Extract the [X, Y] coordinate from the center of the cell holding the provided text.  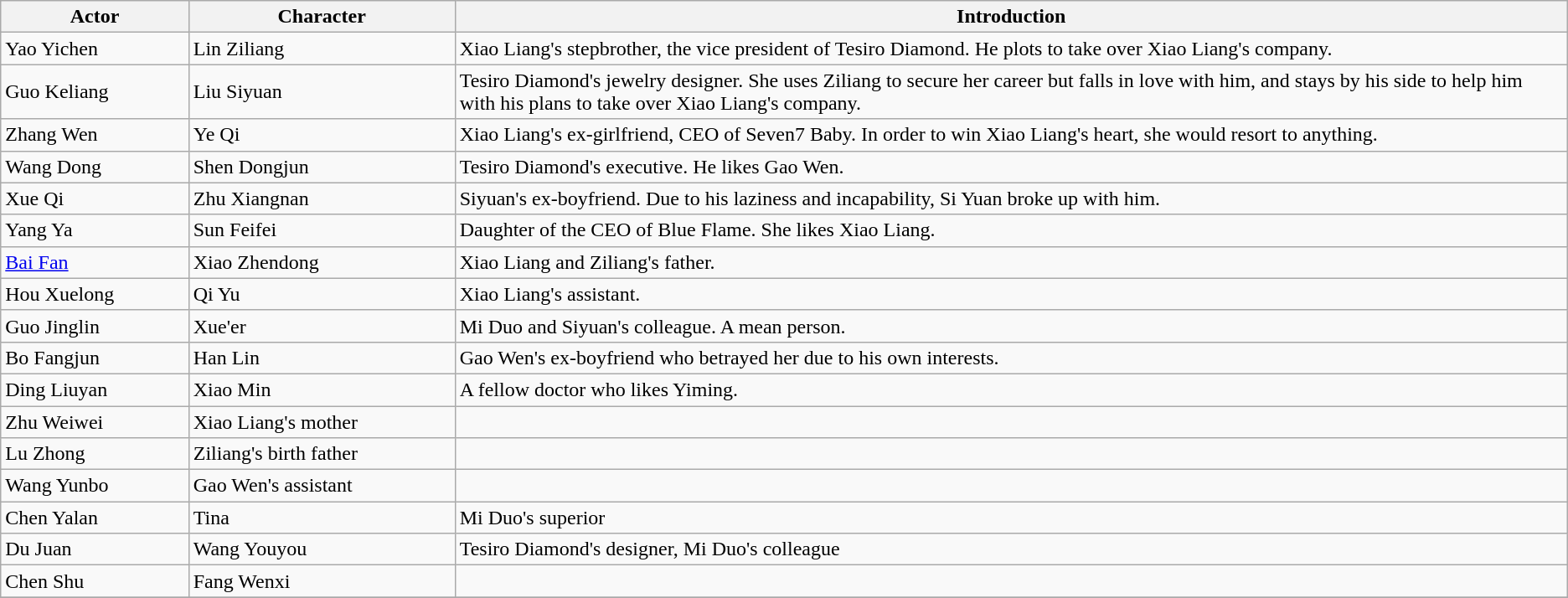
Wang Dong [95, 167]
Actor [95, 17]
Hou Xuelong [95, 294]
Ziliang's birth father [322, 454]
Zhu Weiwei [95, 421]
Mi Duo's superior [1011, 518]
Du Juan [95, 549]
Xiao Liang's ex-girlfriend, CEO of Seven7 Baby. In order to win Xiao Liang's heart, she would resort to anything. [1011, 135]
Bai Fan [95, 262]
Guo Jinglin [95, 326]
Xue Qi [95, 198]
Zhang Wen [95, 135]
Ye Qi [322, 135]
Guo Keliang [95, 92]
Lu Zhong [95, 454]
Wang Yunbo [95, 486]
Xue'er [322, 326]
Mi Duo and Siyuan's colleague. A mean person. [1011, 326]
A fellow doctor who likes Yiming. [1011, 389]
Xiao Zhendong [322, 262]
Yao Yichen [95, 49]
Qi Yu [322, 294]
Siyuan's ex-boyfriend. Due to his laziness and incapability, Si Yuan broke up with him. [1011, 198]
Character [322, 17]
Liu Siyuan [322, 92]
Sun Feifei [322, 230]
Tesiro Diamond's designer, Mi Duo's colleague [1011, 549]
Chen Yalan [95, 518]
Ding Liuyan [95, 389]
Chen Shu [95, 581]
Xiao Min [322, 389]
Han Lin [322, 358]
Daughter of the CEO of Blue Flame. She likes Xiao Liang. [1011, 230]
Shen Dongjun [322, 167]
Fang Wenxi [322, 581]
Xiao Liang's stepbrother, the vice president of Tesiro Diamond. He plots to take over Xiao Liang's company. [1011, 49]
Yang Ya [95, 230]
Xiao Liang and Ziliang's father. [1011, 262]
Lin Ziliang [322, 49]
Xiao Liang's assistant. [1011, 294]
Tina [322, 518]
Zhu Xiangnan [322, 198]
Bo Fangjun [95, 358]
Xiao Liang's mother [322, 421]
Gao Wen's ex-boyfriend who betrayed her due to his own interests. [1011, 358]
Gao Wen's assistant [322, 486]
Wang Youyou [322, 549]
Introduction [1011, 17]
Tesiro Diamond's executive. He likes Gao Wen. [1011, 167]
